Provide the (X, Y) coordinate of the cell's center where the given text is located.  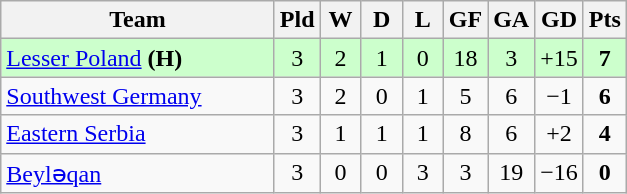
GF (465, 20)
L (422, 20)
Eastern Serbia (138, 134)
19 (512, 173)
+15 (560, 58)
18 (465, 58)
Pld (297, 20)
5 (465, 96)
4 (604, 134)
Lesser Poland (H) (138, 58)
7 (604, 58)
W (340, 20)
8 (465, 134)
−1 (560, 96)
GA (512, 20)
Team (138, 20)
D (382, 20)
Beyləqan (138, 173)
GD (560, 20)
−16 (560, 173)
+2 (560, 134)
Pts (604, 20)
Southwest Germany (138, 96)
